Search for the cell housing the specified text and yield its (x, y) center coordinate. 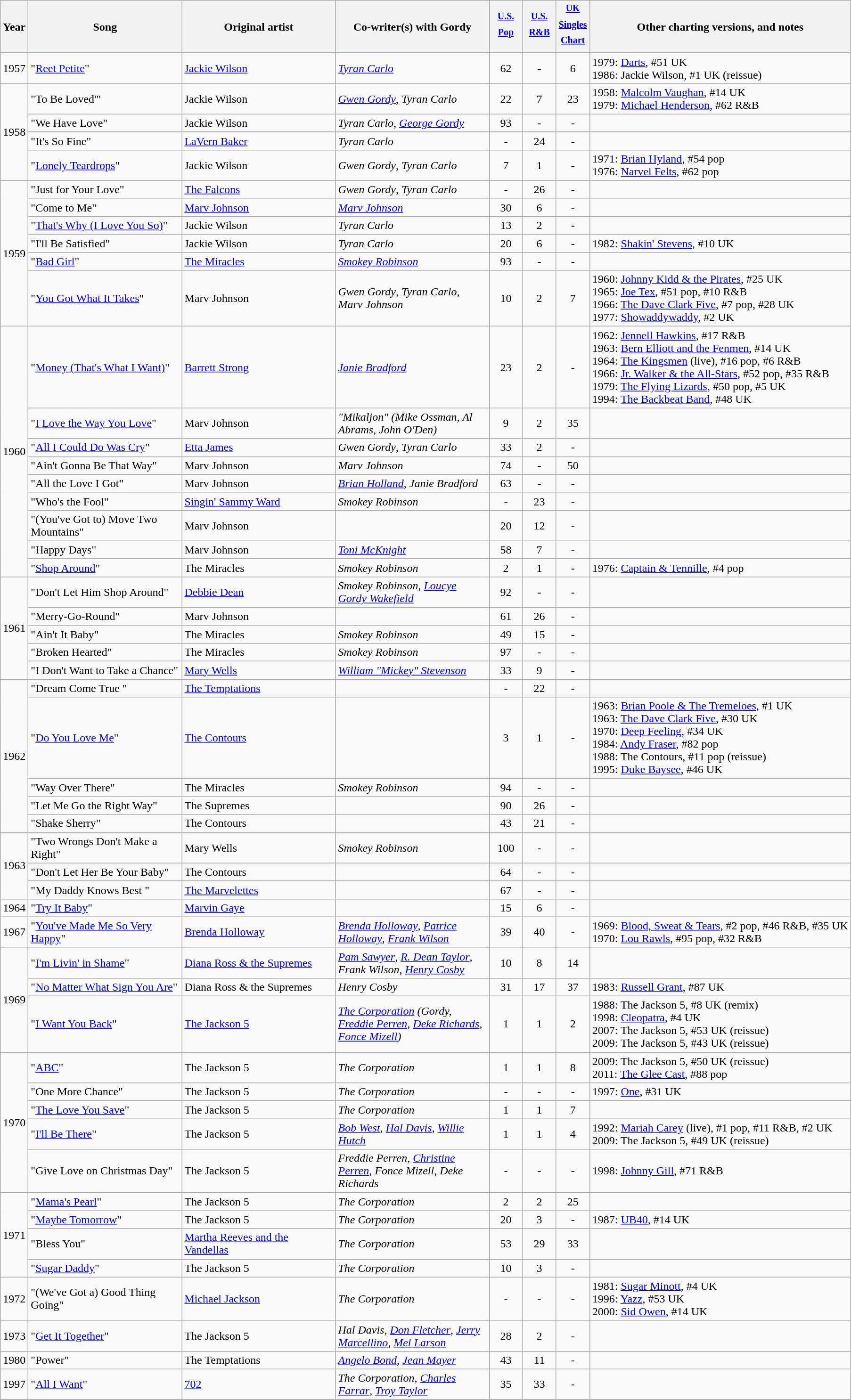
"Just for Your Love" (105, 190)
"Try It Baby" (105, 908)
28 (506, 1336)
"Power" (105, 1360)
"One More Chance" (105, 1092)
1980 (14, 1360)
1971: Brian Hyland, #54 pop1976: Narvel Felts, #62 pop (720, 166)
29 (539, 1244)
Song (105, 27)
1961 (14, 628)
"I'll Be Satisfied" (105, 244)
1957 (14, 68)
1962 (14, 756)
"Get It Together" (105, 1336)
97 (506, 652)
"Do You Love Me" (105, 738)
"Way Over There" (105, 788)
Brian Holland, Janie Bradford (412, 483)
"Money (That's What I Want)" (105, 367)
14 (573, 963)
1959 (14, 253)
Smokey Robinson, Loucye Gordy Wakefield (412, 593)
40 (539, 932)
"The Love You Save" (105, 1110)
Gwen Gordy, Tyran Carlo, Marv Johnson (412, 299)
Brenda Holloway, Patrice Holloway, Frank Wilson (412, 932)
Pam Sawyer, R. Dean Taylor, Frank Wilson, Henry Cosby (412, 963)
1969: Blood, Sweat & Tears, #2 pop, #46 R&B, #35 UK1970: Lou Rawls, #95 pop, #32 R&B (720, 932)
"Mikaljon" (Mike Ossman, Al Abrams, John O'Den) (412, 423)
"ABC" (105, 1067)
"Bad Girl" (105, 261)
1997 (14, 1384)
12 (539, 526)
1958 (14, 132)
Michael Jackson (259, 1299)
1979: Darts, #51 UK1986: Jackie Wilson, #1 UK (reissue) (720, 68)
1960: Johnny Kidd & the Pirates, #25 UK1965: Joe Tex, #51 pop, #10 R&B1966: The Dave Clark Five, #7 pop, #28 UK1977: Showaddywaddy, #2 UK (720, 299)
Co-writer(s) with Gordy (412, 27)
49 (506, 635)
11 (539, 1360)
62 (506, 68)
"Ain't It Baby" (105, 635)
1964 (14, 908)
William "Mickey" Stevenson (412, 670)
Hal Davis, Don Fletcher, Jerry Marcellino, Mel Larson (412, 1336)
"I Want You Back" (105, 1024)
"You've Made Me So Very Happy" (105, 932)
The Supremes (259, 806)
702 (259, 1384)
"(We've Got a) Good Thing Going" (105, 1299)
30 (506, 208)
The Falcons (259, 190)
Marvin Gaye (259, 908)
U.S. Pop (506, 27)
Freddie Perren, Christine Perren, Fonce Mizell, Deke Richards (412, 1171)
Martha Reeves and the Vandellas (259, 1244)
Tyran Carlo, George Gordy (412, 123)
"Give Love on Christmas Day" (105, 1171)
1963 (14, 866)
25 (573, 1202)
"Two Wrongs Don't Make a Right" (105, 848)
The Marvelettes (259, 890)
1987: UB40, #14 UK (720, 1220)
"Sugar Daddy" (105, 1268)
"Happy Days" (105, 550)
61 (506, 617)
U.S. R&B (539, 27)
63 (506, 483)
"We Have Love" (105, 123)
"I Love the Way You Love" (105, 423)
1958: Malcolm Vaughan, #14 UK1979: Michael Henderson, #62 R&B (720, 99)
100 (506, 848)
94 (506, 788)
"Merry-Go-Round" (105, 617)
Barrett Strong (259, 367)
"Broken Hearted" (105, 652)
"Lonely Teardrops" (105, 166)
58 (506, 550)
Debbie Dean (259, 593)
Original artist (259, 27)
17 (539, 987)
"Bless You" (105, 1244)
"Shake Sherry" (105, 823)
1969 (14, 1000)
"It's So Fine" (105, 141)
Other charting versions, and notes (720, 27)
"To Be Loved'" (105, 99)
13 (506, 226)
64 (506, 872)
1971 (14, 1235)
Angelo Bond, Jean Mayer (412, 1360)
"Dream Come True " (105, 688)
Henry Cosby (412, 987)
The Corporation (Gordy, Freddie Perren, Deke Richards, Fonce Mizell) (412, 1024)
LaVern Baker (259, 141)
67 (506, 890)
"All I Could Do Was Cry" (105, 448)
UK Singles Chart (573, 27)
1992: Mariah Carey (live), #1 pop, #11 R&B, #2 UK2009: The Jackson 5, #49 UK (reissue) (720, 1134)
"Who's the Fool" (105, 501)
31 (506, 987)
Bob West, Hal Davis, Willie Hutch (412, 1134)
92 (506, 593)
1982: Shakin' Stevens, #10 UK (720, 244)
"I Don't Want to Take a Chance" (105, 670)
1960 (14, 452)
"All I Want" (105, 1384)
"Don't Let Her Be Your Baby" (105, 872)
"That's Why (I Love You So)" (105, 226)
4 (573, 1134)
1997: One, #31 UK (720, 1092)
1970 (14, 1123)
1983: Russell Grant, #87 UK (720, 987)
1973 (14, 1336)
39 (506, 932)
"(You've Got to) Move Two Mountains" (105, 526)
The Corporation, Charles Farrar, Troy Taylor (412, 1384)
1967 (14, 932)
"Ain't Gonna Be That Way" (105, 465)
1972 (14, 1299)
1976: Captain & Tennille, #4 pop (720, 568)
Brenda Holloway (259, 932)
"All the Love I Got" (105, 483)
"My Daddy Knows Best " (105, 890)
53 (506, 1244)
74 (506, 465)
Janie Bradford (412, 367)
1988: The Jackson 5, #8 UK (remix)1998: Cleopatra, #4 UK2007: The Jackson 5, #53 UK (reissue)2009: The Jackson 5, #43 UK (reissue) (720, 1024)
24 (539, 141)
"Come to Me" (105, 208)
"Reet Petite" (105, 68)
37 (573, 987)
"Let Me Go the Right Way" (105, 806)
50 (573, 465)
"Maybe Tomorrow" (105, 1220)
"I'm Livin' in Shame" (105, 963)
"I'll Be There" (105, 1134)
"No Matter What Sign You Are" (105, 987)
2009: The Jackson 5, #50 UK (reissue)2011: The Glee Cast, #88 pop (720, 1067)
21 (539, 823)
"Don't Let Him Shop Around" (105, 593)
"You Got What It Takes" (105, 299)
1981: Sugar Minott, #4 UK1996: Yazz, #53 UK2000: Sid Owen, #14 UK (720, 1299)
1998: Johnny Gill, #71 R&B (720, 1171)
90 (506, 806)
"Shop Around" (105, 568)
"Mama's Pearl" (105, 1202)
Toni McKnight (412, 550)
Etta James (259, 448)
Singin' Sammy Ward (259, 501)
Year (14, 27)
